Search for the cell housing the specified text and yield its [x, y] center coordinate. 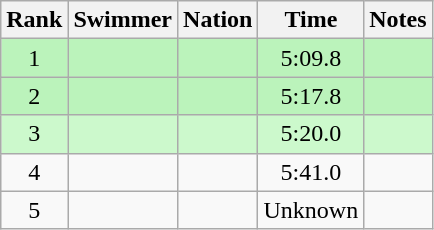
5:20.0 [311, 134]
Rank [34, 20]
Notes [398, 20]
5:41.0 [311, 172]
2 [34, 96]
1 [34, 58]
Time [311, 20]
4 [34, 172]
5 [34, 210]
5:09.8 [311, 58]
5:17.8 [311, 96]
3 [34, 134]
Unknown [311, 210]
Nation [218, 20]
Swimmer [123, 20]
